Search for the cell housing the specified text and yield its [X, Y] center coordinate. 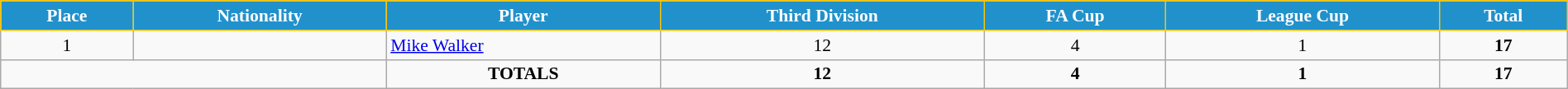
FA Cup [1075, 16]
Nationality [260, 16]
Place [67, 16]
Player [523, 16]
Mike Walker [523, 45]
TOTALS [523, 74]
Third Division [822, 16]
League Cup [1303, 16]
Total [1503, 16]
